Provide the (X, Y) coordinate of the cell's center where the given text is located.  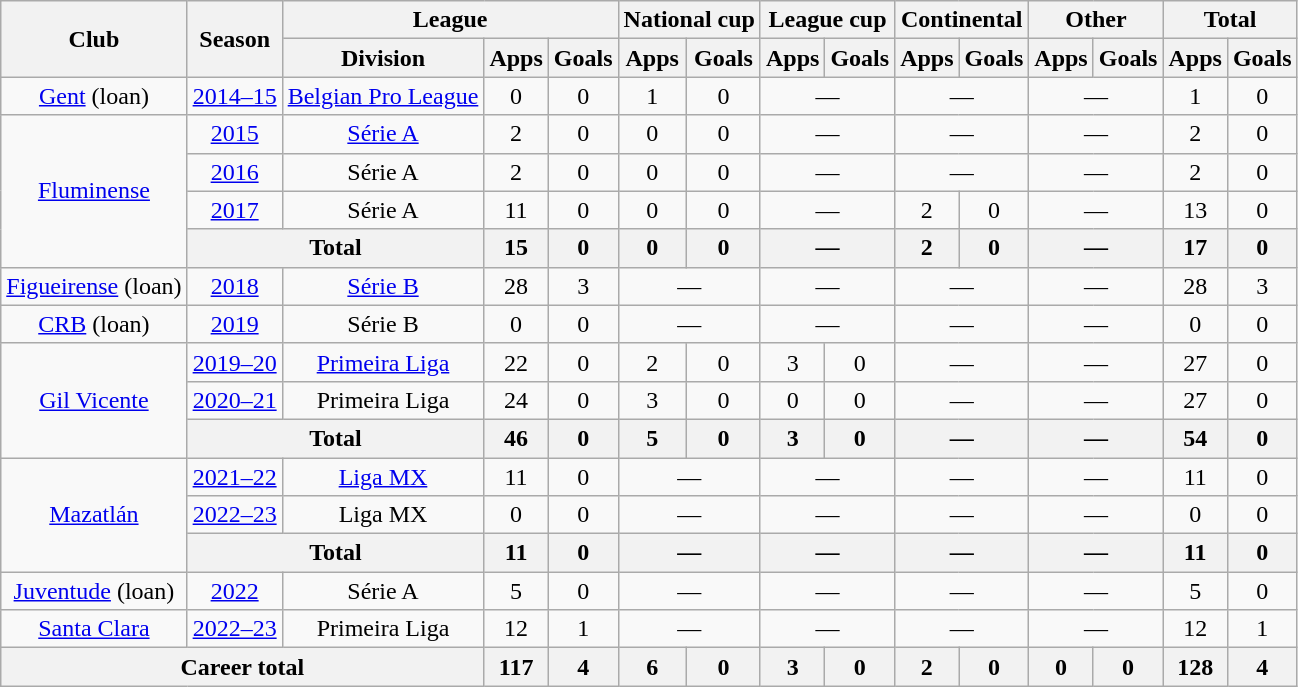
17 (1195, 248)
22 (516, 362)
2015 (234, 134)
Club (94, 39)
2019–20 (234, 362)
Fluminense (94, 191)
2017 (234, 210)
2016 (234, 172)
Mazatlán (94, 515)
15 (516, 248)
Season (234, 39)
6 (652, 667)
2020–21 (234, 400)
CRB (loan) (94, 324)
46 (516, 438)
Other (1096, 20)
13 (1195, 210)
League (450, 20)
117 (516, 667)
Continental (962, 20)
2018 (234, 286)
Santa Clara (94, 629)
2021–22 (234, 477)
54 (1195, 438)
Belgian Pro League (383, 96)
Career total (242, 667)
2022 (234, 591)
128 (1195, 667)
Figueirense (loan) (94, 286)
24 (516, 400)
2014–15 (234, 96)
Division (383, 58)
Gil Vicente (94, 400)
Gent (loan) (94, 96)
Juventude (loan) (94, 591)
National cup (689, 20)
2019 (234, 324)
League cup (827, 20)
